Locate the cell with the specified text and output its (X, Y) center coordinate. 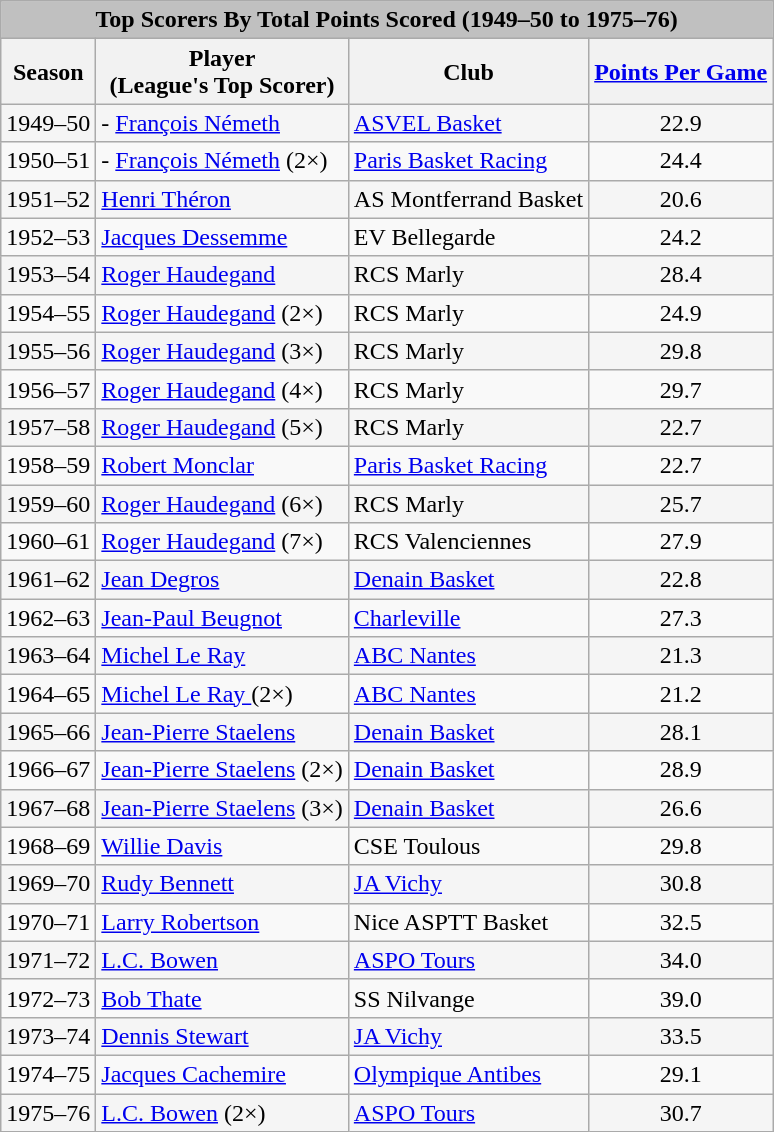
Season (48, 72)
L.C. Bowen (222, 960)
1949–50 (48, 123)
1967–68 (48, 808)
- François Németh (222, 123)
Robert Monclar (222, 465)
25.7 (681, 503)
1973–74 (48, 1036)
28.1 (681, 732)
1958–59 (48, 465)
30.7 (681, 1113)
SS Nilvange (468, 998)
1965–66 (48, 732)
Roger Haudegand (2×) (222, 313)
24.9 (681, 313)
1954–55 (48, 313)
26.6 (681, 808)
Player(League's Top Scorer) (222, 72)
Top Scorers By Total Points Scored (1949–50 to 1975–76) (387, 20)
1956–57 (48, 389)
Dennis Stewart (222, 1036)
1960–61 (48, 542)
27.3 (681, 618)
Roger Haudegand (5×) (222, 427)
1970–71 (48, 922)
Olympique Antibes (468, 1074)
21.3 (681, 656)
32.5 (681, 922)
1963–64 (48, 656)
Michel Le Ray (2×) (222, 694)
RCS Valenciennes (468, 542)
1968–69 (48, 846)
29.1 (681, 1074)
Bob Thate (222, 998)
1975–76 (48, 1113)
1969–70 (48, 884)
21.2 (681, 694)
1952–53 (48, 237)
Roger Haudegand (6×) (222, 503)
Jean-Pierre Staelens (3×) (222, 808)
Willie Davis (222, 846)
Roger Haudegand (4×) (222, 389)
Rudy Bennett (222, 884)
1950–51 (48, 161)
1955–56 (48, 351)
Charleville (468, 618)
20.6 (681, 199)
28.4 (681, 275)
Jean Degros (222, 580)
Roger Haudegand (7×) (222, 542)
28.9 (681, 770)
Club (468, 72)
Larry Robertson (222, 922)
1959–60 (48, 503)
Jean-Pierre Staelens (2×) (222, 770)
1957–58 (48, 427)
AS Montferrand Basket (468, 199)
30.8 (681, 884)
22.9 (681, 123)
ASVEL Basket (468, 123)
Michel Le Ray (222, 656)
Roger Haudegand (3×) (222, 351)
Roger Haudegand (222, 275)
Jacques Cachemire (222, 1074)
EV Bellegarde (468, 237)
Jean-Pierre Staelens (222, 732)
29.7 (681, 389)
CSE Toulous (468, 846)
Nice ASPTT Basket (468, 922)
34.0 (681, 960)
1964–65 (48, 694)
L.C. Bowen (2×) (222, 1113)
1966–67 (48, 770)
1961–62 (48, 580)
27.9 (681, 542)
24.4 (681, 161)
39.0 (681, 998)
24.2 (681, 237)
1972–73 (48, 998)
Jean-Paul Beugnot (222, 618)
Points Per Game (681, 72)
1962–63 (48, 618)
- François Németh (2×) (222, 161)
1974–75 (48, 1074)
Henri Théron (222, 199)
1951–52 (48, 199)
1953–54 (48, 275)
33.5 (681, 1036)
Jacques Dessemme (222, 237)
1971–72 (48, 960)
22.8 (681, 580)
